Extract the [x, y] coordinate from the center of the cell holding the provided text.  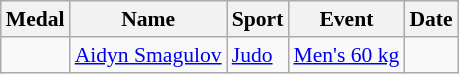
Judo [258, 55]
Sport [258, 19]
Men's 60 kg [346, 55]
Event [346, 19]
Aidyn Smagulov [148, 55]
Date [430, 19]
Name [148, 19]
Medal [36, 19]
